Pinpoint the cell where the given text exists, returning its [X, Y] midpoint coordinate. 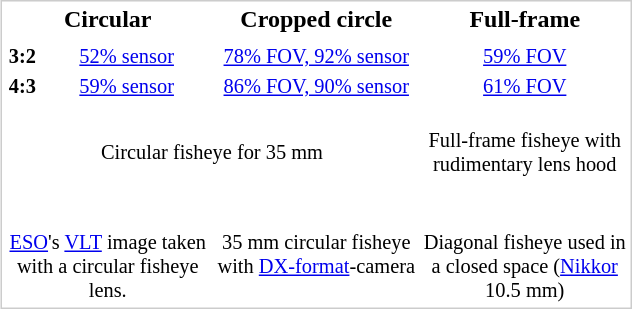
Cropped circle [317, 19]
3:2 [22, 58]
61% FOV [525, 88]
86% FOV, 90% sensor [317, 88]
59% sensor [127, 88]
35 mm circular fisheye with DX-format-camera [317, 256]
4:3 [22, 88]
Full-frame [525, 19]
Circular fisheye for 35 mm [212, 154]
Diagonal fisheye used in a closed space (Nikkor 10.5 mm) [525, 256]
Circular [108, 19]
78% FOV, 92% sensor [317, 58]
Full-frame fisheye with rudimentary lens hood [525, 154]
52% sensor [127, 58]
ESO's VLT image taken with a circular fisheye lens. [108, 256]
59% FOV [525, 58]
